Locate the cell with the specified text and output its [x, y] center coordinate. 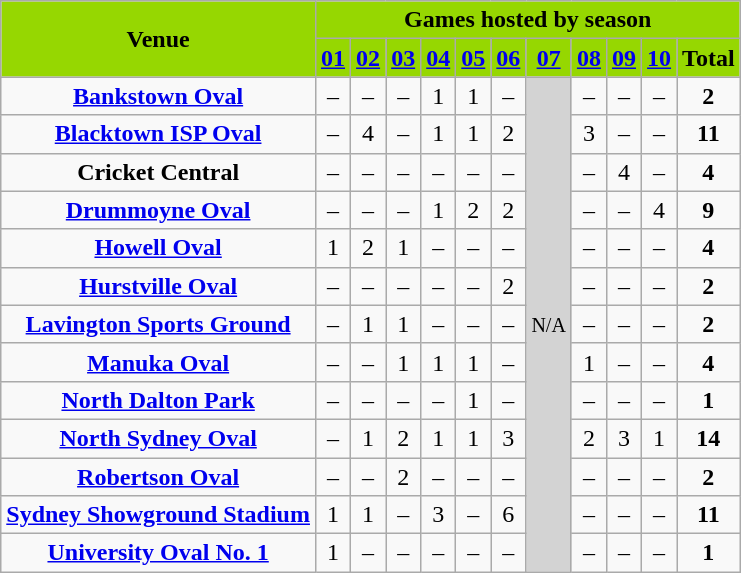
University Oval No. 1 [158, 553]
Sydney Showground Stadium [158, 515]
Hurstville Oval [158, 286]
Blacktown ISP Oval [158, 134]
Robertson Oval [158, 477]
03 [404, 58]
North Dalton Park [158, 400]
14 [709, 438]
10 [660, 58]
Total [709, 58]
05 [474, 58]
Cricket Central [158, 172]
02 [368, 58]
08 [588, 58]
Lavington Sports Ground [158, 324]
04 [438, 58]
Games hosted by season [528, 20]
06 [508, 58]
01 [332, 58]
Howell Oval [158, 248]
09 [624, 58]
Venue [158, 39]
9 [709, 210]
Manuka Oval [158, 362]
Bankstown Oval [158, 96]
North Sydney Oval [158, 438]
N/A [549, 324]
Drummoyne Oval [158, 210]
6 [508, 515]
07 [549, 58]
